Output the (X, Y) coordinate of the center of the cell containing the given text.  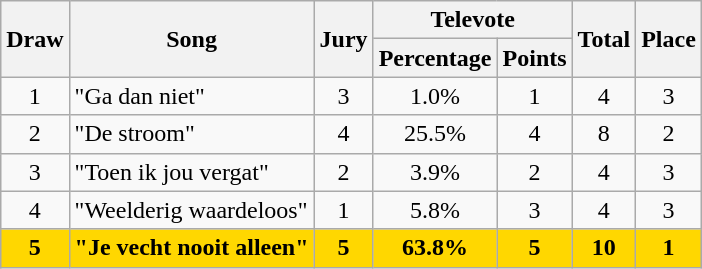
Song (192, 39)
1.0% (435, 96)
10 (604, 248)
"Toen ik jou vergat" (192, 172)
"Ga dan niet" (192, 96)
Draw (35, 39)
"De stroom" (192, 134)
Jury (344, 39)
25.5% (435, 134)
"Je vecht nooit alleen" (192, 248)
63.8% (435, 248)
Total (604, 39)
Points (534, 58)
8 (604, 134)
Place (669, 39)
5.8% (435, 210)
"Weelderig waardeloos" (192, 210)
Televote (472, 20)
3.9% (435, 172)
Percentage (435, 58)
